For the text-containing cell, return its midpoint in (X, Y) coordinate format. 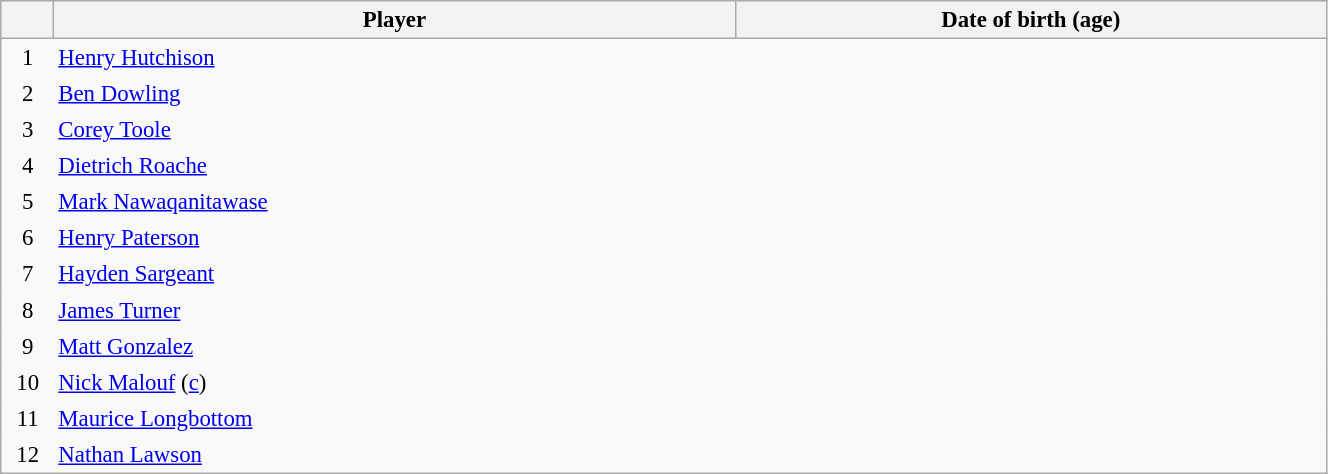
11 (28, 418)
4 (28, 166)
Player (394, 20)
Nathan Lawson (394, 454)
Nick Malouf (c) (394, 382)
Corey Toole (394, 129)
8 (28, 310)
6 (28, 238)
3 (28, 129)
1 (28, 58)
12 (28, 454)
Maurice Longbottom (394, 418)
Dietrich Roache (394, 166)
Henry Hutchison (394, 58)
Henry Paterson (394, 238)
Mark Nawaqanitawase (394, 202)
Date of birth (age) (1030, 20)
Ben Dowling (394, 93)
5 (28, 202)
James Turner (394, 310)
2 (28, 93)
9 (28, 346)
10 (28, 382)
Hayden Sargeant (394, 274)
Matt Gonzalez (394, 346)
7 (28, 274)
